Output the [X, Y] coordinate of the center of the cell containing the given text.  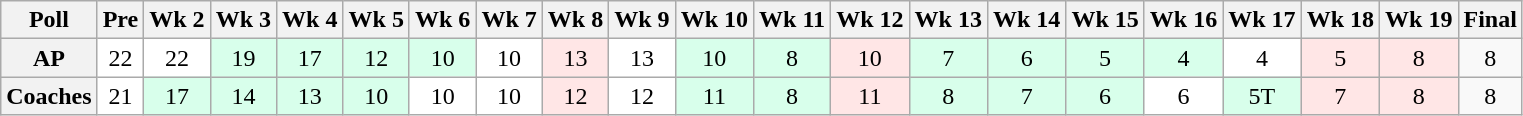
21 [120, 96]
Wk 9 [642, 20]
Wk 17 [1262, 20]
Wk 18 [1340, 20]
Wk 16 [1183, 20]
Wk 2 [177, 20]
Wk 10 [714, 20]
Wk 11 [792, 20]
Coaches [49, 96]
19 [243, 58]
AP [49, 58]
Wk 5 [376, 20]
5T [1262, 96]
Final [1490, 20]
Wk 13 [948, 20]
Poll [49, 20]
Wk 8 [575, 20]
Wk 15 [1105, 20]
Wk 6 [442, 20]
Wk 14 [1026, 20]
Wk 3 [243, 20]
Pre [120, 20]
Wk 4 [310, 20]
Wk 12 [870, 20]
Wk 19 [1419, 20]
Wk 7 [509, 20]
14 [243, 96]
